Detect which cell encompasses the target text, then output its (x, y) center coordinate. 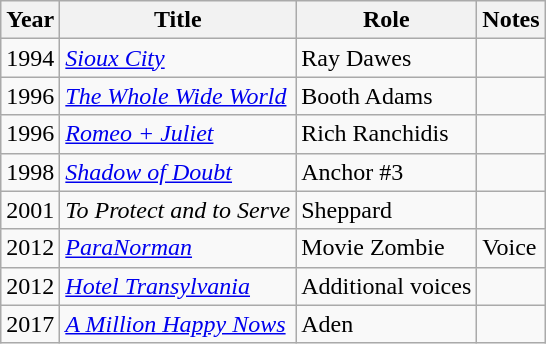
1994 (30, 58)
Role (386, 20)
2017 (30, 324)
Rich Ranchidis (386, 134)
Romeo + Juliet (178, 134)
Aden (386, 324)
Additional voices (386, 286)
Sioux City (178, 58)
Notes (511, 20)
Ray Dawes (386, 58)
Voice (511, 248)
ParaNorman (178, 248)
A Million Happy Nows (178, 324)
Title (178, 20)
Movie Zombie (386, 248)
Booth Adams (386, 96)
Shadow of Doubt (178, 172)
Sheppard (386, 210)
To Protect and to Serve (178, 210)
2001 (30, 210)
Hotel Transylvania (178, 286)
1998 (30, 172)
Anchor #3 (386, 172)
The Whole Wide World (178, 96)
Year (30, 20)
